Detect which cell encompasses the target text, then output its (x, y) center coordinate. 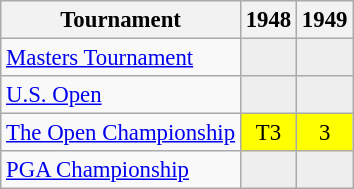
The Open Championship (121, 133)
1948 (268, 20)
1949 (325, 20)
3 (325, 133)
T3 (268, 133)
Tournament (121, 20)
PGA Championship (121, 170)
U.S. Open (121, 95)
Masters Tournament (121, 58)
